Return [x, y] of the center of cell containing provided text 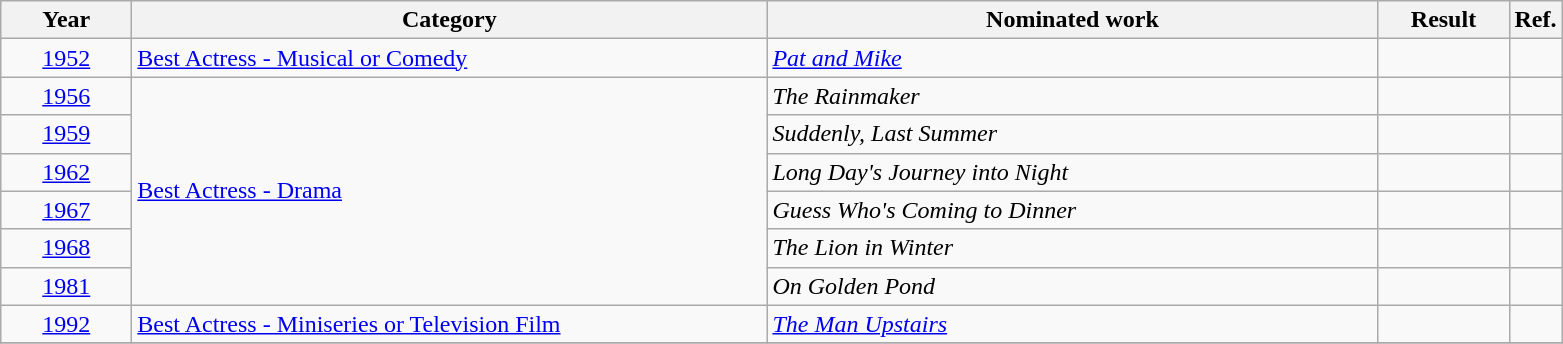
Best Actress - Musical or Comedy [450, 58]
The Man Upstairs [1072, 324]
1959 [66, 134]
Year [66, 20]
Result [1444, 20]
Best Actress - Miniseries or Television Film [450, 324]
1952 [66, 58]
The Rainmaker [1072, 96]
On Golden Pond [1072, 286]
Best Actress - Drama [450, 191]
Suddenly, Last Summer [1072, 134]
Nominated work [1072, 20]
1962 [66, 172]
1968 [66, 248]
The Lion in Winter [1072, 248]
Long Day's Journey into Night [1072, 172]
1992 [66, 324]
1967 [66, 210]
1981 [66, 286]
1956 [66, 96]
Guess Who's Coming to Dinner [1072, 210]
Category [450, 20]
Ref. [1536, 20]
Pat and Mike [1072, 58]
